Scan for the cell matching the given text and deliver its (x, y) coordinate at center. 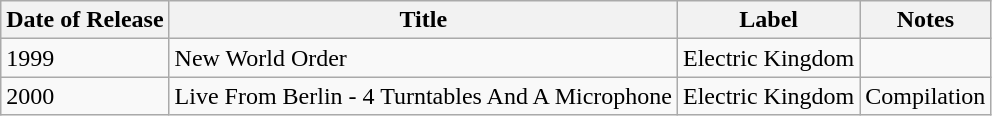
Date of Release (85, 20)
Label (768, 20)
Notes (926, 20)
Compilation (926, 96)
1999 (85, 58)
Title (423, 20)
Live From Berlin - 4 Turntables And A Microphone (423, 96)
2000 (85, 96)
New World Order (423, 58)
